Extract the [X, Y] coordinate from the center of the cell holding the provided text.  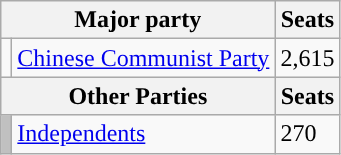
Major party [138, 20]
Other Parties [138, 96]
270 [308, 134]
Chinese Communist Party [144, 58]
Independents [144, 134]
2,615 [308, 58]
